Capture the cell that displays the provided text and extract its [x, y] central coordinate. 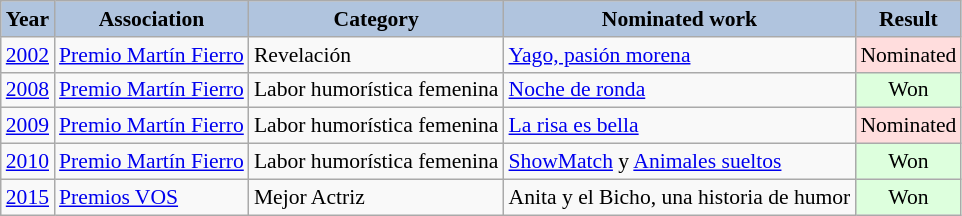
Result [908, 19]
La risa es bella [680, 126]
2010 [28, 162]
Noche de ronda [680, 90]
Premios VOS [152, 197]
Mejor Actriz [376, 197]
2009 [28, 126]
ShowMatch y Animales sueltos [680, 162]
Yago, pasión morena [680, 55]
Association [152, 19]
Nominated work [680, 19]
Year [28, 19]
Category [376, 19]
2008 [28, 90]
Revelación [376, 55]
Anita y el Bicho, una historia de humor [680, 197]
2015 [28, 197]
2002 [28, 55]
